Return (X, Y) of the center of cell containing provided text 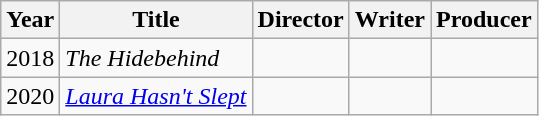
Title (156, 20)
2020 (30, 96)
Laura Hasn't Slept (156, 96)
Writer (390, 20)
The Hidebehind (156, 58)
Director (300, 20)
Producer (484, 20)
Year (30, 20)
2018 (30, 58)
